For the text-containing cell, return its midpoint in [X, Y] coordinate format. 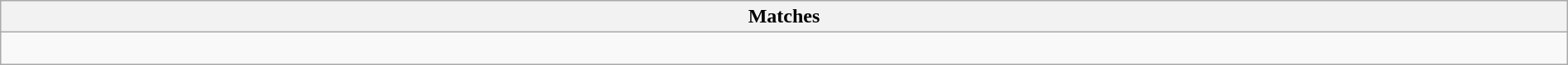
Matches [784, 17]
